Search for the cell housing the specified text and yield its [x, y] center coordinate. 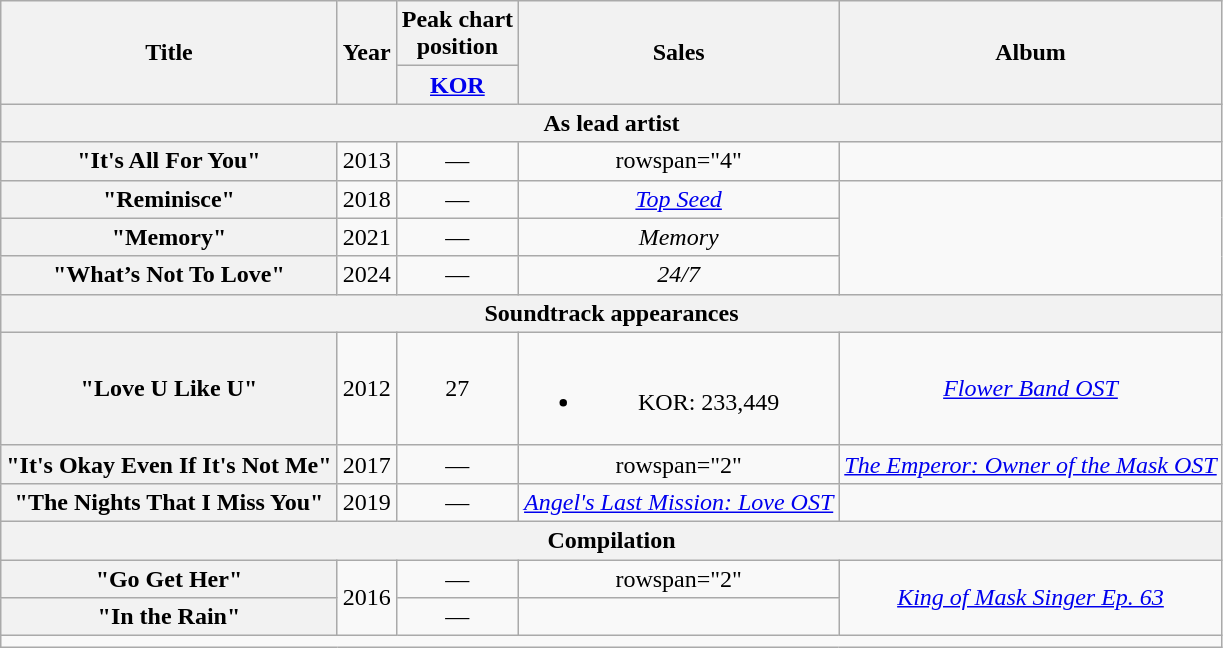
King of Mask Singer Ep. 63 [1030, 598]
2012 [366, 388]
Soundtrack appearances [612, 313]
Year [366, 52]
KOR [457, 85]
"Go Get Her" [169, 579]
Flower Band OST [1030, 388]
"It's All For You" [169, 161]
Peak chartposition [457, 34]
"Reminisce" [169, 199]
Sales [679, 52]
2024 [366, 275]
rowspan="4" [679, 161]
"What’s Not To Love" [169, 275]
KOR: 233,449 [679, 388]
"In the Rain" [169, 617]
24/7 [679, 275]
Memory [679, 237]
"Love U Like U" [169, 388]
Album [1030, 52]
2013 [366, 161]
Title [169, 52]
Top Seed [679, 199]
"The Nights That I Miss You" [169, 502]
Angel's Last Mission: Love OST [679, 502]
Compilation [612, 540]
"Memory" [169, 237]
"It's Okay Even If It's Not Me" [169, 464]
2016 [366, 598]
2019 [366, 502]
2021 [366, 237]
2018 [366, 199]
As lead artist [612, 123]
The Emperor: Owner of the Mask OST [1030, 464]
2017 [366, 464]
27 [457, 388]
